Capture the cell that displays the provided text and extract its (X, Y) central coordinate. 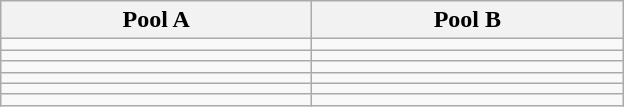
Pool A (156, 20)
Pool B (468, 20)
